From the cell containing the given text, extract its center point as (x, y) coordinate. 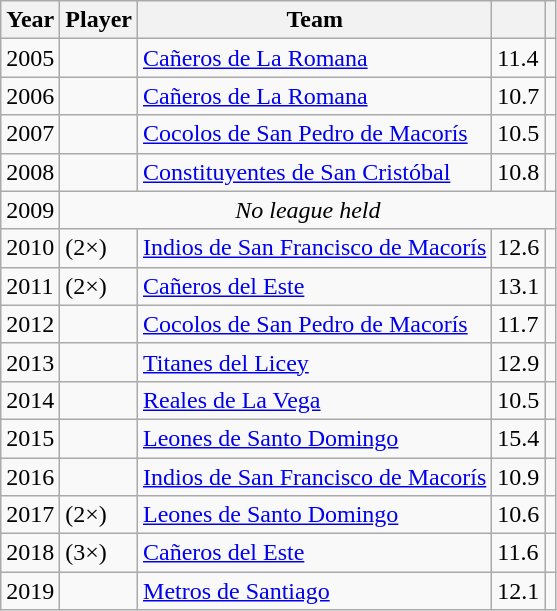
11.7 (518, 324)
2007 (30, 134)
2009 (30, 210)
Constituyentes de San Cristóbal (315, 172)
2008 (30, 172)
11.6 (518, 553)
Metros de Santiago (315, 591)
2018 (30, 553)
12.6 (518, 248)
11.4 (518, 58)
2012 (30, 324)
10.7 (518, 96)
2006 (30, 96)
15.4 (518, 438)
2014 (30, 400)
Titanes del Licey (315, 362)
2017 (30, 515)
No league held (308, 210)
Reales de La Vega (315, 400)
2011 (30, 286)
10.8 (518, 172)
Player (99, 20)
2005 (30, 58)
13.1 (518, 286)
2010 (30, 248)
10.6 (518, 515)
Year (30, 20)
12.1 (518, 591)
Team (315, 20)
2016 (30, 477)
(3×) (99, 553)
12.9 (518, 362)
2013 (30, 362)
2015 (30, 438)
2019 (30, 591)
10.9 (518, 477)
